Determine the [X, Y] coordinate at the center of the cell enclosing the given text.  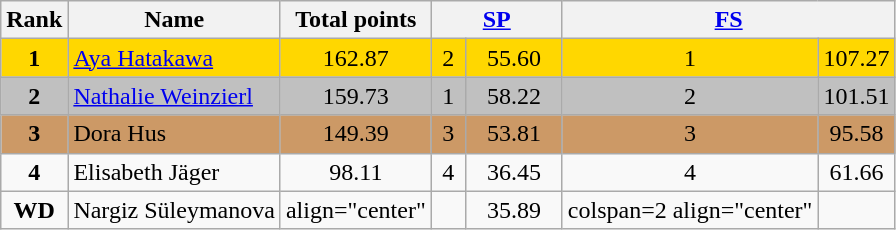
58.22 [514, 96]
WD [34, 210]
Name [174, 20]
Elisabeth Jäger [174, 172]
Nathalie Weinzierl [174, 96]
36.45 [514, 172]
149.39 [356, 134]
95.58 [856, 134]
107.27 [856, 58]
61.66 [856, 172]
101.51 [856, 96]
53.81 [514, 134]
98.11 [356, 172]
Dora Hus [174, 134]
align="center" [356, 210]
colspan=2 align="center" [690, 210]
Rank [34, 20]
Total points [356, 20]
SP [496, 20]
Aya Hatakawa [174, 58]
Nargiz Süleymanova [174, 210]
FS [728, 20]
159.73 [356, 96]
35.89 [514, 210]
55.60 [514, 58]
162.87 [356, 58]
